Pinpoint the cell where the given text exists, returning its (X, Y) midpoint coordinate. 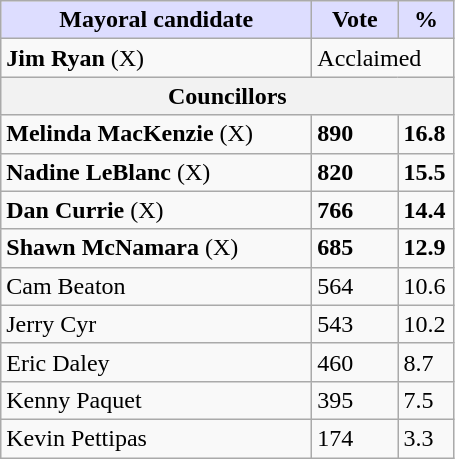
14.4 (426, 210)
Acclaimed (383, 58)
% (426, 20)
Councillors (228, 96)
7.5 (426, 400)
Vote (355, 20)
10.6 (426, 286)
Mayoral candidate (156, 20)
Cam Beaton (156, 286)
Jerry Cyr (156, 324)
10.2 (426, 324)
8.7 (426, 362)
Melinda MacKenzie (X) (156, 134)
3.3 (426, 438)
Eric Daley (156, 362)
460 (355, 362)
820 (355, 172)
685 (355, 248)
Kenny Paquet (156, 400)
564 (355, 286)
16.8 (426, 134)
543 (355, 324)
Nadine LeBlanc (X) (156, 172)
Jim Ryan (X) (156, 58)
766 (355, 210)
Kevin Pettipas (156, 438)
174 (355, 438)
Shawn McNamara (X) (156, 248)
15.5 (426, 172)
395 (355, 400)
Dan Currie (X) (156, 210)
890 (355, 134)
12.9 (426, 248)
